Find where the given text appears and provide that cell's center as [X, Y] coordinate. 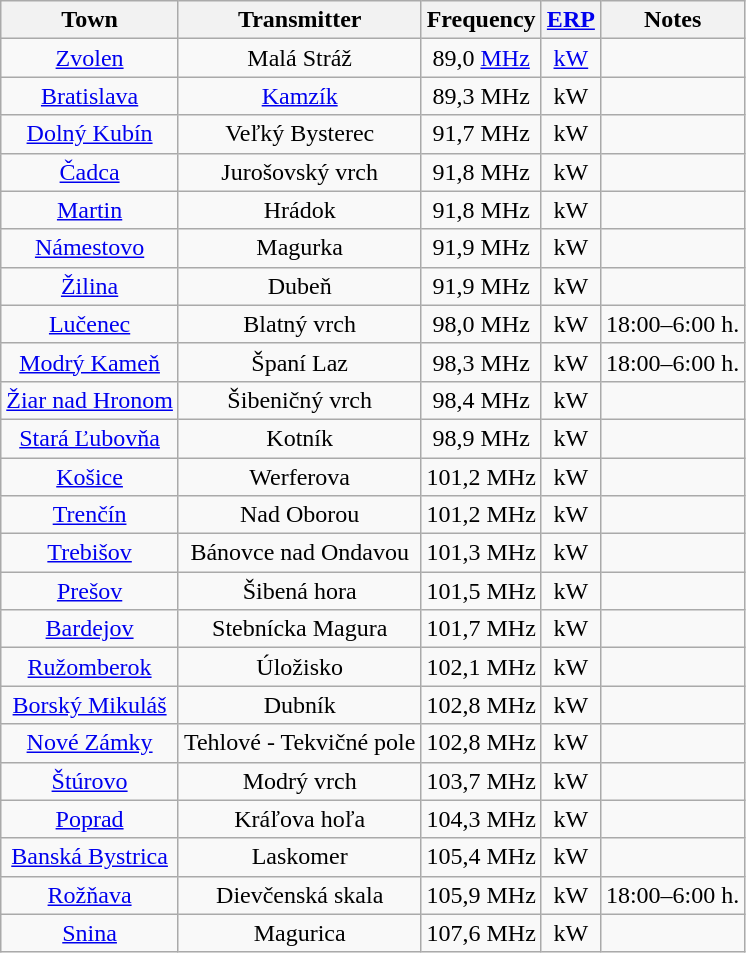
105,9 MHz [481, 895]
Kotník [300, 438]
Dolný Kubín [90, 134]
103,7 MHz [481, 781]
Banská Bystrica [90, 857]
Snina [90, 933]
Kamzík [300, 96]
Ružomberok [90, 667]
Nové Zámky [90, 743]
105,4 MHz [481, 857]
Šibeničný vrch [300, 400]
Námestovo [90, 248]
91,7 MHz [481, 134]
Dievčenská skala [300, 895]
Dubeň [300, 286]
Borský Mikuláš [90, 705]
Trebišov [90, 553]
Žilina [90, 286]
Bratislava [90, 96]
Martin [90, 210]
101,3 MHz [481, 553]
98,0 MHz [481, 324]
98,4 MHz [481, 400]
Poprad [90, 819]
Frequency [481, 20]
Stebnícka Magura [300, 629]
Šibená hora [300, 591]
ERP [570, 20]
Prešov [90, 591]
Notes [672, 20]
Hrádok [300, 210]
89,0 MHz [481, 58]
Trenčín [90, 515]
104,3 MHz [481, 819]
Štúrovo [90, 781]
101,7 MHz [481, 629]
Jurošovský vrch [300, 172]
Lučenec [90, 324]
Nad Oborou [300, 515]
101,5 MHz [481, 591]
Tehlové - Tekvičné pole [300, 743]
98,9 MHz [481, 438]
Veľký Bysterec [300, 134]
Košice [90, 477]
Modrý vrch [300, 781]
Úložisko [300, 667]
Bardejov [90, 629]
Magurica [300, 933]
Transmitter [300, 20]
Malá Stráž [300, 58]
Town [90, 20]
Žiar nad Hronom [90, 400]
Stará Ľubovňa [90, 438]
Werferova [300, 477]
89,3 MHz [481, 96]
Blatný vrch [300, 324]
Dubník [300, 705]
Zvolen [90, 58]
Magurka [300, 248]
Čadca [90, 172]
Bánovce nad Ondavou [300, 553]
Modrý Kameň [90, 362]
102,1 MHz [481, 667]
Rožňava [90, 895]
Španí Laz [300, 362]
107,6 MHz [481, 933]
98,3 MHz [481, 362]
Laskomer [300, 857]
Kráľova hoľa [300, 819]
